Locate the cell with the specified text and output its (X, Y) center coordinate. 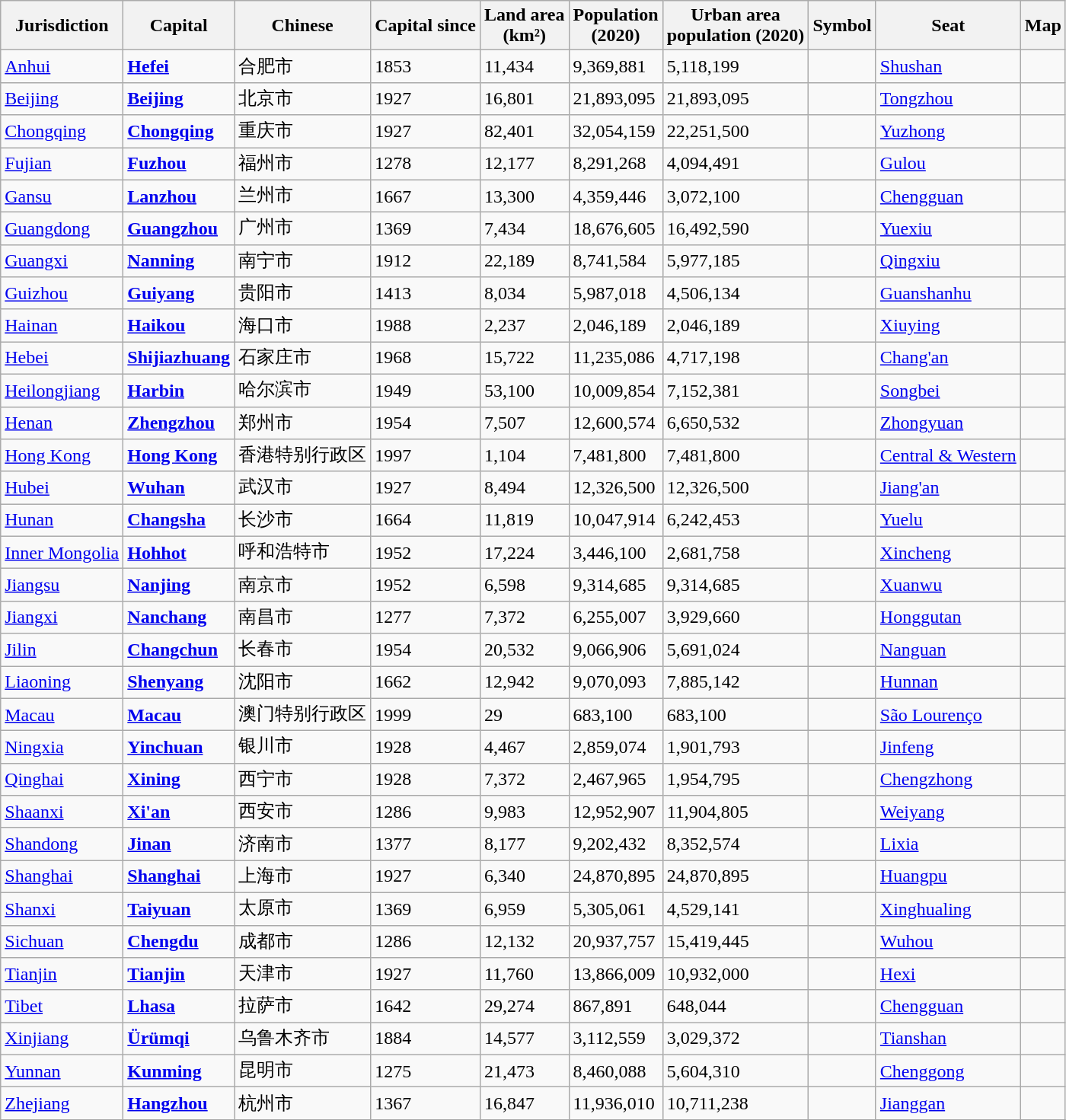
3,072,100 (736, 196)
8,291,268 (615, 164)
7,507 (524, 423)
Shaanxi (62, 812)
15,419,445 (736, 941)
1853 (426, 67)
Weiyang (948, 812)
Seat (948, 26)
5,604,310 (736, 1071)
13,866,009 (615, 975)
6,255,007 (615, 617)
Guanshanhu (948, 294)
Hunnan (948, 682)
Yuzhong (948, 131)
Lanzhou (179, 196)
Chengdu (179, 941)
Symbol (842, 26)
Population(2020) (615, 26)
Jiang'an (948, 487)
8,460,088 (615, 1071)
4,717,198 (736, 358)
Xiuying (948, 326)
Yuexiu (948, 228)
12,600,574 (615, 423)
Zhejiang (62, 1104)
5,977,185 (736, 260)
3,112,559 (615, 1039)
银川市 (303, 748)
1,954,795 (736, 780)
Changchun (179, 650)
Lixia (948, 844)
5,118,199 (736, 67)
2,237 (524, 326)
11,819 (524, 521)
4,529,141 (736, 909)
7,434 (524, 228)
Liaoning (62, 682)
15,722 (524, 358)
Zhongyuan (948, 423)
Hunan (62, 521)
Fujian (62, 164)
29 (524, 714)
Nanning (179, 260)
Land area(km²) (524, 26)
2,467,965 (615, 780)
Guangzhou (179, 228)
9,070,093 (615, 682)
4,467 (524, 748)
1999 (426, 714)
Henan (62, 423)
6,242,453 (736, 521)
1997 (426, 455)
Gulou (948, 164)
澳门特别行政区 (303, 714)
Hebei (62, 358)
1949 (426, 390)
Map (1043, 26)
1278 (426, 164)
Ürümqi (179, 1039)
82,401 (524, 131)
Haikou (179, 326)
海口市 (303, 326)
Fuzhou (179, 164)
1884 (426, 1039)
Tianshan (948, 1039)
8,177 (524, 844)
Anhui (62, 67)
Tongzhou (948, 99)
Chinese (303, 26)
Sichuan (62, 941)
1912 (426, 260)
Central & Western (948, 455)
9,369,881 (615, 67)
拉萨市 (303, 1007)
Capital since (426, 26)
5,691,024 (736, 650)
Guizhou (62, 294)
Shijiazhuang (179, 358)
9,202,432 (615, 844)
成都市 (303, 941)
20,937,757 (615, 941)
1275 (426, 1071)
长沙市 (303, 521)
Zhengzhou (179, 423)
Shushan (948, 67)
Xi'an (179, 812)
10,932,000 (736, 975)
Heilongjiang (62, 390)
Nanguan (948, 650)
Hohhot (179, 553)
4,359,446 (615, 196)
12,177 (524, 164)
Hainan (62, 326)
1968 (426, 358)
22,189 (524, 260)
Nanjing (179, 585)
太原市 (303, 909)
Xincheng (948, 553)
13,300 (524, 196)
648,044 (736, 1007)
18,676,605 (615, 228)
12,952,907 (615, 812)
Urban areapopulation (2020) (736, 26)
1662 (426, 682)
哈尔滨市 (303, 390)
Tibet (62, 1007)
8,741,584 (615, 260)
杭州市 (303, 1104)
53,100 (524, 390)
Huangpu (948, 877)
Jiangsu (62, 585)
Gansu (62, 196)
1,104 (524, 455)
867,891 (615, 1007)
Jinfeng (948, 748)
Chang'an (948, 358)
1,901,793 (736, 748)
Jiangxi (62, 617)
1664 (426, 521)
8,494 (524, 487)
重庆市 (303, 131)
3,029,372 (736, 1039)
6,340 (524, 877)
5,305,061 (615, 909)
22,251,500 (736, 131)
北京市 (303, 99)
昆明市 (303, 1071)
南宁市 (303, 260)
Songbei (948, 390)
4,506,134 (736, 294)
沈阳市 (303, 682)
石家庄市 (303, 358)
Wuhan (179, 487)
11,434 (524, 67)
武汉市 (303, 487)
Guiyang (179, 294)
Shanxi (62, 909)
9,983 (524, 812)
29,274 (524, 1007)
10,711,238 (736, 1104)
1413 (426, 294)
Inner Mongolia (62, 553)
西宁市 (303, 780)
20,532 (524, 650)
Yuelu (948, 521)
8,034 (524, 294)
6,598 (524, 585)
5,987,018 (615, 294)
上海市 (303, 877)
香港特别行政区 (303, 455)
11,235,086 (615, 358)
3,929,660 (736, 617)
2,681,758 (736, 553)
Nanchang (179, 617)
10,009,854 (615, 390)
Lhasa (179, 1007)
Qinghai (62, 780)
8,352,574 (736, 844)
Yinchuan (179, 748)
Kunming (179, 1071)
Xuanwu (948, 585)
9,066,906 (615, 650)
11,904,805 (736, 812)
Chengzhong (948, 780)
1367 (426, 1104)
3,446,100 (615, 553)
7,152,381 (736, 390)
1377 (426, 844)
14,577 (524, 1039)
兰州市 (303, 196)
Hubei (62, 487)
合肥市 (303, 67)
1277 (426, 617)
Jinan (179, 844)
Guangdong (62, 228)
2,859,074 (615, 748)
Jianggan (948, 1104)
郑州市 (303, 423)
Ningxia (62, 748)
16,492,590 (736, 228)
贵阳市 (303, 294)
乌鲁木齐市 (303, 1039)
6,959 (524, 909)
Hangzhou (179, 1104)
Chenggong (948, 1071)
32,054,159 (615, 131)
1642 (426, 1007)
西安市 (303, 812)
17,224 (524, 553)
Changsha (179, 521)
Honggutan (948, 617)
6,650,532 (736, 423)
Xining (179, 780)
Jurisdiction (62, 26)
1988 (426, 326)
São Lourenço (948, 714)
12,942 (524, 682)
16,801 (524, 99)
广州市 (303, 228)
Hefei (179, 67)
Xinghualing (948, 909)
呼和浩特市 (303, 553)
Shenyang (179, 682)
福州市 (303, 164)
长春市 (303, 650)
Shandong (62, 844)
Yunnan (62, 1071)
11,936,010 (615, 1104)
南京市 (303, 585)
16,847 (524, 1104)
天津市 (303, 975)
12,132 (524, 941)
21,473 (524, 1071)
Guangxi (62, 260)
Jilin (62, 650)
Capital (179, 26)
4,094,491 (736, 164)
Wuhou (948, 941)
Qingxiu (948, 260)
济南市 (303, 844)
10,047,914 (615, 521)
南昌市 (303, 617)
Harbin (179, 390)
7,885,142 (736, 682)
Xinjiang (62, 1039)
Hexi (948, 975)
11,760 (524, 975)
Taiyuan (179, 909)
1667 (426, 196)
